Identify which cell holds the provided text, then report its [X, Y] central coordinate. 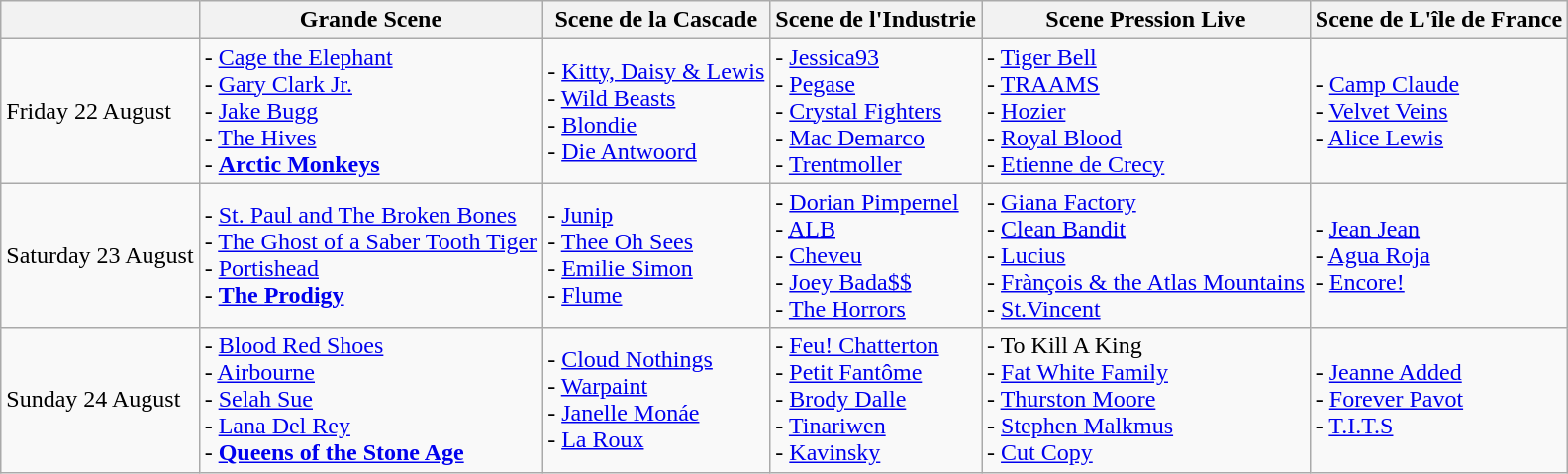
- Junip- Thee Oh Sees- Emilie Simon- Flume [656, 255]
Grande Scene [370, 20]
Saturday 23 August [100, 255]
- Camp Claude- Velvet Veins- Alice Lewis [1438, 111]
Friday 22 August [100, 111]
- Tiger Bell- TRAAMS- Hozier- Royal Blood- Etienne de Crecy [1146, 111]
- Jean Jean- Agua Roja- Encore! [1438, 255]
- Cage the Elephant- Gary Clark Jr.- Jake Bugg- The Hives- Arctic Monkeys [370, 111]
- Blood Red Shoes- Airbourne- Selah Sue- Lana Del Rey- Queens of the Stone Age [370, 400]
- St. Paul and The Broken Bones- The Ghost of a Saber Tooth Tiger- Portishead- The Prodigy [370, 255]
- Feu! Chatterton- Petit Fantôme- Brody Dalle- Tinariwen- Kavinsky [876, 400]
- Kitty, Daisy & Lewis- Wild Beasts- Blondie- Die Antwoord [656, 111]
- Jeanne Added- Forever Pavot- T.I.T.S [1438, 400]
Scene de la Cascade [656, 20]
Scene Pression Live [1146, 20]
Scene de L'île de France [1438, 20]
- To Kill A King- Fat White Family- Thurston Moore- Stephen Malkmus- Cut Copy [1146, 400]
- Jessica93- Pegase- Crystal Fighters- Mac Demarco- Trentmoller [876, 111]
Sunday 24 August [100, 400]
- Dorian Pimpernel- ALB- Cheveu- Joey Bada$$- The Horrors [876, 255]
- Cloud Nothings- Warpaint- Janelle Monáe- La Roux [656, 400]
- Giana Factory- Clean Bandit- Lucius- Frànçois & the Atlas Mountains- St.Vincent [1146, 255]
Scene de l'Industrie [876, 20]
